Capture the cell that displays the provided text and extract its (x, y) central coordinate. 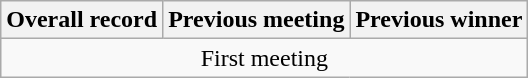
Overall record (82, 20)
First meeting (264, 58)
Previous winner (439, 20)
Previous meeting (256, 20)
